Search for the cell housing the specified text and yield its (X, Y) center coordinate. 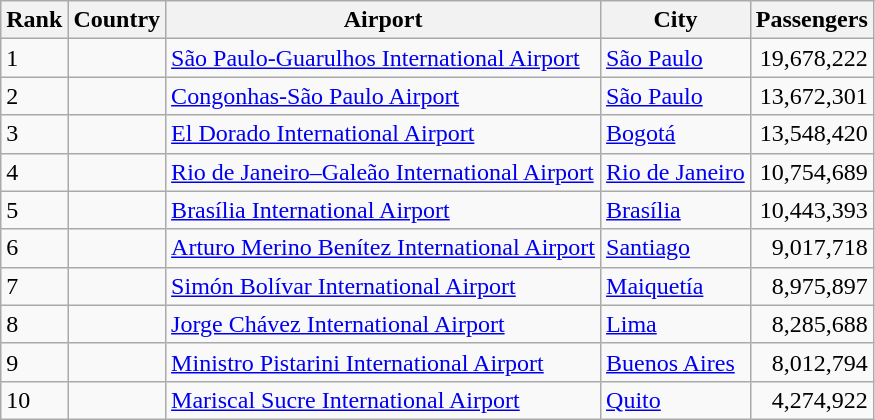
5 (34, 210)
8,012,794 (812, 362)
9 (34, 362)
4 (34, 172)
Brasília (676, 210)
8,975,897 (812, 286)
Lima (676, 324)
8 (34, 324)
19,678,222 (812, 58)
Airport (384, 20)
Bogotá (676, 134)
Santiago (676, 248)
Simón Bolívar International Airport (384, 286)
Quito (676, 400)
Country (117, 20)
Rio de Janeiro (676, 172)
13,672,301 (812, 96)
El Dorado International Airport (384, 134)
City (676, 20)
Rank (34, 20)
8,285,688 (812, 324)
3 (34, 134)
9,017,718 (812, 248)
Rio de Janeiro–Galeão International Airport (384, 172)
4,274,922 (812, 400)
10,754,689 (812, 172)
São Paulo-Guarulhos International Airport (384, 58)
Passengers (812, 20)
Mariscal Sucre International Airport (384, 400)
13,548,420 (812, 134)
Brasília International Airport (384, 210)
Congonhas-São Paulo Airport (384, 96)
7 (34, 286)
2 (34, 96)
10 (34, 400)
Arturo Merino Benítez International Airport (384, 248)
6 (34, 248)
10,443,393 (812, 210)
Maiquetía (676, 286)
Jorge Chávez International Airport (384, 324)
Buenos Aires (676, 362)
Ministro Pistarini International Airport (384, 362)
1 (34, 58)
